From the cell containing the given text, extract its center point as [x, y] coordinate. 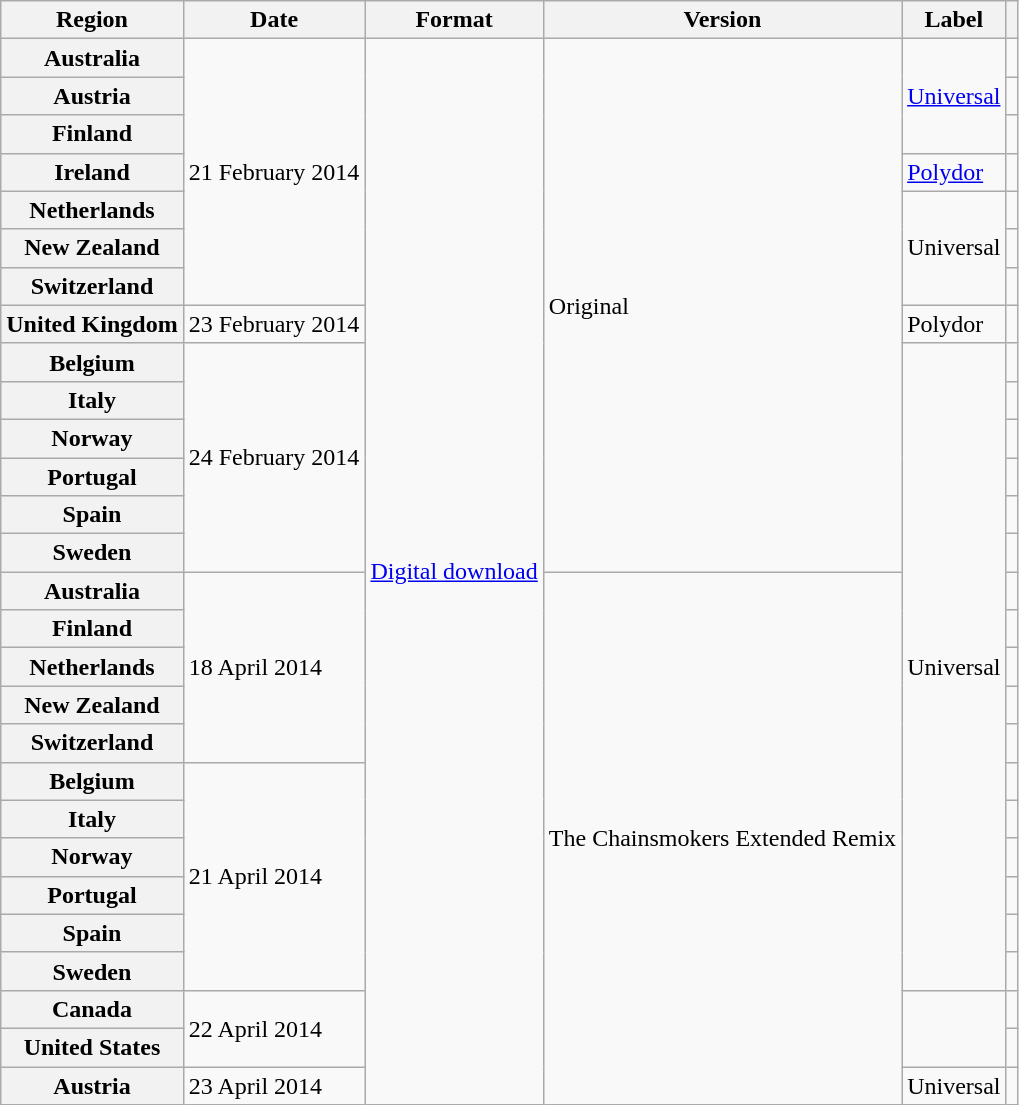
Canada [92, 1009]
23 February 2014 [274, 324]
18 April 2014 [274, 667]
Digital download [454, 572]
21 February 2014 [274, 172]
24 February 2014 [274, 457]
Format [454, 20]
Region [92, 20]
Ireland [92, 172]
23 April 2014 [274, 1085]
Date [274, 20]
22 April 2014 [274, 1028]
21 April 2014 [274, 876]
Version [722, 20]
United Kingdom [92, 324]
The Chainsmokers Extended Remix [722, 838]
United States [92, 1047]
Label [954, 20]
Original [722, 306]
